Return the (x, y) coordinate for the center point of the cell that contains the specified text.  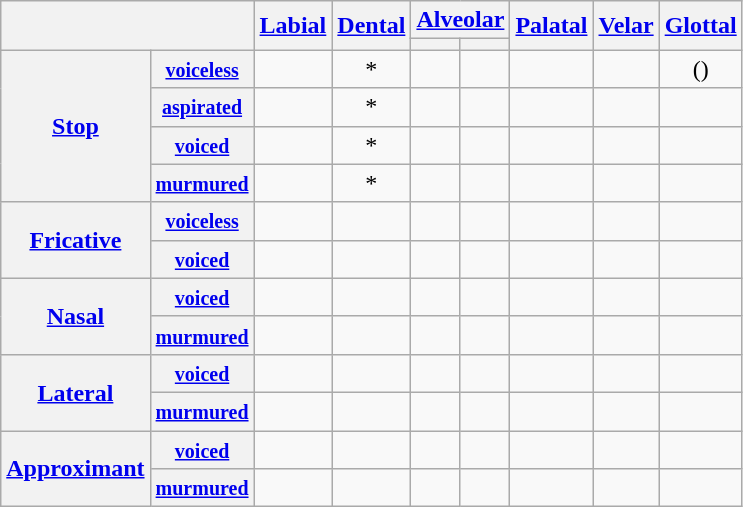
() (700, 69)
Velar (626, 26)
Lateral (76, 392)
Palatal (552, 26)
Stop (76, 126)
Nasal (76, 316)
Dental (372, 26)
Glottal (700, 26)
Fricative (76, 240)
Approximant (76, 468)
aspirated (202, 107)
Labial (293, 26)
Alveolar (460, 20)
